From the cell containing the given text, extract its center point as [X, Y] coordinate. 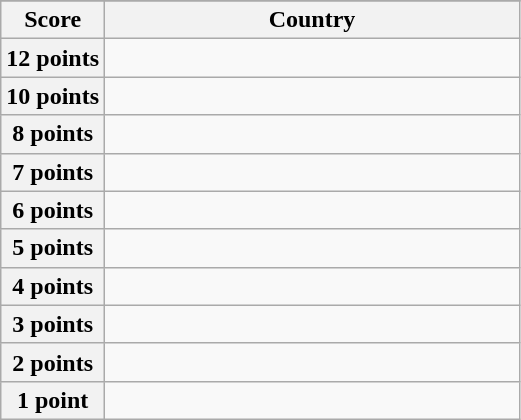
10 points [53, 96]
5 points [53, 248]
6 points [53, 210]
4 points [53, 286]
8 points [53, 134]
2 points [53, 362]
Score [53, 20]
3 points [53, 324]
1 point [53, 400]
Country [312, 20]
12 points [53, 58]
7 points [53, 172]
